Extract the [x, y] coordinate from the center of the cell holding the provided text.  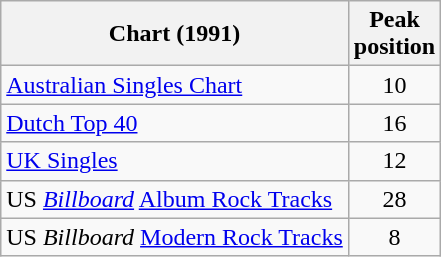
US Billboard Modern Rock Tracks [175, 237]
Chart (1991) [175, 34]
Peakposition [394, 34]
28 [394, 199]
10 [394, 85]
12 [394, 161]
US Billboard Album Rock Tracks [175, 199]
16 [394, 123]
Australian Singles Chart [175, 85]
UK Singles [175, 161]
8 [394, 237]
Dutch Top 40 [175, 123]
